Locate the cell with the specified text and output its (X, Y) center coordinate. 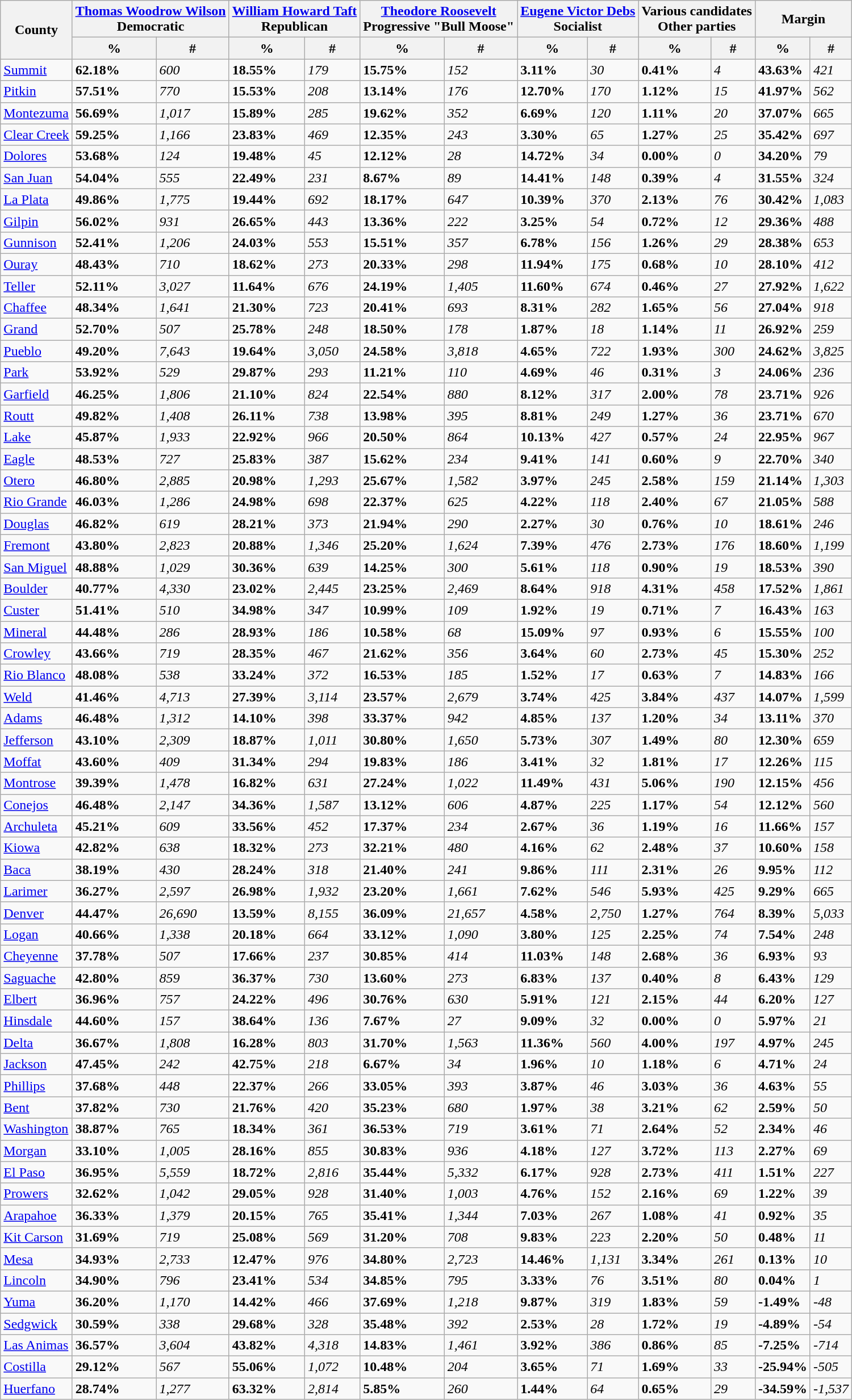
708 (481, 1237)
31.34% (267, 762)
294 (332, 762)
29.12% (114, 1367)
93 (830, 956)
43.80% (114, 545)
1.08% (675, 1215)
3.34% (675, 1259)
3.92% (552, 1345)
529 (193, 373)
0.72% (675, 221)
328 (332, 1324)
11.03% (552, 956)
Lake (36, 437)
2.64% (675, 1129)
57.51% (114, 91)
15.09% (552, 632)
1.19% (675, 826)
2,445 (332, 588)
1.11% (675, 113)
-505 (830, 1367)
1.93% (675, 351)
237 (332, 956)
27.92% (783, 286)
9.95% (783, 870)
411 (733, 1172)
26 (733, 870)
398 (332, 718)
562 (830, 91)
8.64% (552, 588)
13.98% (402, 416)
864 (481, 437)
824 (332, 394)
1,312 (193, 718)
28.38% (783, 243)
5.85% (402, 1389)
0.13% (783, 1259)
693 (481, 308)
38 (613, 1108)
21.10% (267, 394)
3.84% (675, 697)
40.66% (114, 934)
52.11% (114, 286)
18.87% (267, 740)
197 (733, 1043)
293 (332, 373)
18.32% (267, 848)
56.69% (114, 113)
674 (613, 286)
33.24% (267, 675)
26.11% (267, 416)
Summit (36, 70)
109 (481, 610)
41 (733, 1215)
43.82% (267, 1345)
18.17% (402, 199)
3.30% (552, 135)
466 (332, 1302)
653 (830, 243)
37 (733, 848)
Costilla (36, 1367)
Clear Creek (36, 135)
110 (481, 373)
34.20% (783, 156)
0.63% (675, 675)
1.72% (675, 1324)
8.67% (402, 178)
121 (613, 1000)
17.37% (402, 826)
357 (481, 243)
1,563 (481, 1043)
42.82% (114, 848)
421 (830, 70)
2,750 (613, 913)
356 (481, 654)
14.72% (552, 156)
1.18% (675, 1064)
Chaffee (36, 308)
0.40% (675, 977)
14.25% (402, 567)
24.03% (267, 243)
20.88% (267, 545)
4.97% (783, 1043)
158 (830, 848)
7.03% (552, 1215)
48.53% (114, 459)
Logan (36, 934)
0.60% (675, 459)
931 (193, 221)
59 (733, 1302)
35.41% (402, 1215)
1,218 (481, 1302)
Yuma (36, 1302)
9.86% (552, 870)
395 (481, 416)
49.82% (114, 416)
1,344 (481, 1215)
35.23% (402, 1108)
414 (481, 956)
41.97% (783, 91)
25.83% (267, 459)
Phillips (36, 1086)
222 (481, 221)
1.14% (675, 329)
25.08% (267, 1237)
1,338 (193, 934)
12.70% (552, 91)
8.12% (552, 394)
1,641 (193, 308)
33.12% (402, 934)
47.45% (114, 1064)
15.75% (402, 70)
33.05% (402, 1086)
488 (830, 221)
1,206 (193, 243)
5,332 (481, 1172)
Weld (36, 697)
1,131 (613, 1259)
18 (613, 329)
18.50% (402, 329)
3.74% (552, 697)
1,005 (193, 1151)
163 (830, 610)
36.95% (114, 1172)
319 (613, 1302)
San Miguel (36, 567)
129 (830, 977)
37.78% (114, 956)
21.40% (402, 870)
Kiowa (36, 848)
204 (481, 1367)
124 (193, 156)
34.80% (402, 1259)
757 (193, 1000)
249 (613, 416)
1,277 (193, 1389)
34.93% (114, 1259)
15.53% (267, 91)
28.10% (783, 264)
6.17% (552, 1172)
600 (193, 70)
34.85% (402, 1280)
606 (481, 805)
1.51% (783, 1172)
16.53% (402, 675)
2.25% (675, 934)
136 (332, 1021)
Baca (36, 870)
5,559 (193, 1172)
179 (332, 70)
2,733 (193, 1259)
29.68% (267, 1324)
46.82% (114, 524)
Las Animas (36, 1345)
1,017 (193, 113)
437 (733, 697)
2,469 (481, 588)
567 (193, 1367)
1 (830, 1280)
28.16% (267, 1151)
43.66% (114, 654)
2.40% (675, 502)
1.12% (675, 91)
San Juan (36, 178)
13.12% (402, 805)
32.62% (114, 1194)
430 (193, 870)
1,775 (193, 199)
32.21% (402, 848)
60 (613, 654)
18.60% (783, 545)
15.30% (783, 654)
Sedgwick (36, 1324)
252 (830, 654)
2,309 (193, 740)
11.64% (267, 286)
36.09% (402, 913)
12.15% (783, 783)
1.87% (552, 329)
22.70% (783, 459)
-7.25% (783, 1345)
639 (332, 567)
29.87% (267, 373)
710 (193, 264)
1,408 (193, 416)
William Howard TaftRepublican (294, 19)
4.18% (552, 1151)
54.04% (114, 178)
36.37% (267, 977)
37.68% (114, 1086)
23.25% (402, 588)
1.69% (675, 1367)
33.37% (402, 718)
34.36% (267, 805)
1,661 (481, 891)
21.76% (267, 1108)
52.70% (114, 329)
0.31% (675, 373)
266 (332, 1086)
5.73% (552, 740)
31.40% (402, 1194)
8,155 (332, 913)
1,379 (193, 1215)
9.41% (552, 459)
1.97% (552, 1108)
966 (332, 437)
1.96% (552, 1064)
317 (613, 394)
44.47% (114, 913)
39 (830, 1194)
12.35% (402, 135)
3.97% (552, 480)
Morgan (36, 1151)
11.66% (783, 826)
4.76% (552, 1194)
386 (613, 1345)
4.22% (552, 502)
18.34% (267, 1129)
156 (613, 243)
Grand (36, 329)
8.81% (552, 416)
48.43% (114, 264)
538 (193, 675)
21.14% (783, 480)
1,166 (193, 135)
30.36% (267, 567)
727 (193, 459)
7.39% (552, 545)
24.62% (783, 351)
1,461 (481, 1345)
27.04% (783, 308)
0.93% (675, 632)
373 (332, 524)
2,814 (332, 1389)
1,806 (193, 394)
21.05% (783, 502)
Cheyenne (36, 956)
19.62% (402, 113)
112 (830, 870)
6.69% (552, 113)
0.90% (675, 567)
0.48% (783, 1237)
803 (332, 1043)
Denver (36, 913)
41.46% (114, 697)
30.85% (402, 956)
20.50% (402, 437)
259 (830, 329)
22.92% (267, 437)
7.62% (552, 891)
35.44% (402, 1172)
3.11% (552, 70)
44 (733, 1000)
976 (332, 1259)
64 (613, 1389)
227 (830, 1172)
0.65% (675, 1389)
County (36, 30)
78 (733, 394)
Kit Carson (36, 1237)
23.57% (402, 697)
10.58% (402, 632)
6.20% (783, 1000)
1,582 (481, 480)
467 (332, 654)
40.77% (114, 588)
37.07% (783, 113)
59.25% (114, 135)
390 (830, 567)
22.95% (783, 437)
7,643 (193, 351)
1,090 (481, 934)
79 (830, 156)
166 (830, 675)
Gilpin (36, 221)
588 (830, 502)
Montrose (36, 783)
52.41% (114, 243)
23.02% (267, 588)
5.06% (675, 783)
20 (733, 113)
85 (733, 1345)
2.31% (675, 870)
36.20% (114, 1302)
795 (481, 1280)
Rio Grande (36, 502)
28.74% (114, 1389)
631 (332, 783)
Prowers (36, 1194)
20.98% (267, 480)
13.14% (402, 91)
20.41% (402, 308)
21.94% (402, 524)
35.42% (783, 135)
Washington (36, 1129)
286 (193, 632)
-54 (830, 1324)
338 (193, 1324)
619 (193, 524)
19.48% (267, 156)
2.67% (552, 826)
6.93% (783, 956)
9.09% (552, 1021)
49.86% (114, 199)
4.00% (675, 1043)
111 (613, 870)
1.20% (675, 718)
236 (830, 373)
27.39% (267, 697)
13.11% (783, 718)
420 (332, 1108)
555 (193, 178)
43.60% (114, 762)
208 (332, 91)
764 (733, 913)
39.39% (114, 783)
9.29% (783, 891)
3,818 (481, 351)
324 (830, 178)
35 (830, 1215)
223 (613, 1237)
25.67% (402, 480)
49.20% (114, 351)
24.58% (402, 351)
352 (481, 113)
27.24% (402, 783)
1,011 (332, 740)
36.53% (402, 1129)
Mineral (36, 632)
6.78% (552, 243)
30.76% (402, 1000)
30.59% (114, 1324)
1,808 (193, 1043)
14.10% (267, 718)
318 (332, 870)
35.48% (402, 1324)
2.13% (675, 199)
942 (481, 718)
Larimer (36, 891)
1,861 (830, 588)
625 (481, 502)
34.98% (267, 610)
44.60% (114, 1021)
20.15% (267, 1215)
Saguache (36, 977)
243 (481, 135)
431 (613, 783)
1.49% (675, 740)
11.36% (552, 1043)
1.22% (783, 1194)
33 (733, 1367)
3.51% (675, 1280)
43.10% (114, 740)
8.31% (552, 308)
553 (332, 243)
53.68% (114, 156)
692 (332, 199)
190 (733, 783)
46.25% (114, 394)
9 (733, 459)
Garfield (36, 394)
480 (481, 848)
2,679 (481, 697)
796 (193, 1280)
3 (733, 373)
8 (733, 977)
298 (481, 264)
15.51% (402, 243)
3.41% (552, 762)
18.53% (783, 567)
36.96% (114, 1000)
392 (481, 1324)
1,170 (193, 1302)
340 (830, 459)
14.46% (552, 1259)
Arapahoe (36, 1215)
Montezuma (36, 113)
936 (481, 1151)
5.97% (783, 1021)
680 (481, 1108)
1.44% (552, 1389)
Bent (36, 1108)
159 (733, 480)
24.19% (402, 286)
19.64% (267, 351)
21.30% (267, 308)
4.85% (552, 718)
48.34% (114, 308)
510 (193, 610)
4.71% (783, 1064)
5,033 (830, 913)
16.82% (267, 783)
36.33% (114, 1215)
261 (733, 1259)
24.22% (267, 1000)
967 (830, 437)
859 (193, 977)
2,147 (193, 805)
Gunnison (36, 243)
10.48% (402, 1367)
68 (481, 632)
115 (830, 762)
25.78% (267, 329)
Huerfano (36, 1389)
697 (830, 135)
11.60% (552, 286)
2.20% (675, 1237)
3.61% (552, 1129)
16 (733, 826)
2,885 (193, 480)
3.64% (552, 654)
14.07% (783, 697)
1,587 (332, 805)
23.20% (402, 891)
22.54% (402, 394)
290 (481, 524)
23.83% (267, 135)
664 (332, 934)
1,003 (481, 1194)
Park (36, 373)
469 (332, 135)
246 (830, 524)
100 (830, 632)
62.18% (114, 70)
1,405 (481, 286)
1,199 (830, 545)
-714 (830, 1345)
21,657 (481, 913)
38.19% (114, 870)
1,478 (193, 783)
38.87% (114, 1129)
18.62% (267, 264)
Archuleta (36, 826)
1,346 (332, 545)
15 (733, 91)
242 (193, 1064)
4.65% (552, 351)
0.92% (783, 1215)
372 (332, 675)
La Plata (36, 199)
3.87% (552, 1086)
89 (481, 178)
409 (193, 762)
307 (613, 740)
Moffat (36, 762)
33.56% (267, 826)
31.69% (114, 1237)
4.16% (552, 848)
1.26% (675, 243)
55 (830, 1086)
1,083 (830, 199)
Adams (36, 718)
496 (332, 1000)
113 (733, 1151)
56.02% (114, 221)
6.43% (783, 977)
412 (830, 264)
29.05% (267, 1194)
676 (332, 286)
19.44% (267, 199)
30.83% (402, 1151)
3,027 (193, 286)
361 (332, 1129)
1,650 (481, 740)
45.87% (114, 437)
647 (481, 199)
20.33% (402, 264)
387 (332, 459)
Delta (36, 1043)
Eugene Victor DebsSocialist (578, 19)
218 (332, 1064)
Margin (803, 19)
9.87% (552, 1302)
45.21% (114, 826)
0.71% (675, 610)
170 (613, 91)
14.42% (267, 1302)
285 (332, 113)
2.68% (675, 956)
-1.49% (783, 1302)
21.62% (402, 654)
880 (481, 394)
18.55% (267, 70)
Fremont (36, 545)
14.41% (552, 178)
2,723 (481, 1259)
37.82% (114, 1108)
37.69% (402, 1302)
3,114 (332, 697)
10.13% (552, 437)
13.59% (267, 913)
42.80% (114, 977)
267 (613, 1215)
24.06% (783, 373)
36.67% (114, 1043)
25.20% (402, 545)
31.70% (402, 1043)
1.52% (552, 675)
22.49% (267, 178)
10.60% (783, 848)
546 (613, 891)
393 (481, 1086)
1,286 (193, 502)
16.28% (267, 1043)
5.91% (552, 1000)
7.67% (402, 1021)
Hinsdale (36, 1021)
722 (613, 351)
3,050 (332, 351)
26.92% (783, 329)
260 (481, 1389)
12.47% (267, 1259)
630 (481, 1000)
19.83% (402, 762)
12.30% (783, 740)
74 (733, 934)
2.48% (675, 848)
3.80% (552, 934)
46.80% (114, 480)
1,622 (830, 286)
51.41% (114, 610)
3.03% (675, 1086)
3.72% (675, 1151)
Otero (36, 480)
1,933 (193, 437)
638 (193, 848)
2.53% (552, 1324)
4.63% (783, 1086)
65 (613, 135)
Jackson (36, 1064)
36.27% (114, 891)
26.98% (267, 891)
926 (830, 394)
55.06% (267, 1367)
15.89% (267, 113)
6.83% (552, 977)
3.65% (552, 1367)
4,318 (332, 1345)
53.92% (114, 373)
1,029 (193, 567)
2,816 (332, 1172)
15.62% (402, 459)
141 (613, 459)
347 (332, 610)
1,599 (830, 697)
659 (830, 740)
0.57% (675, 437)
97 (613, 632)
33.10% (114, 1151)
30.80% (402, 740)
175 (613, 264)
63.32% (267, 1389)
3.25% (552, 221)
723 (332, 308)
Conejos (36, 805)
3.21% (675, 1108)
4.69% (552, 373)
0.46% (675, 286)
67 (733, 502)
28.24% (267, 870)
30.42% (783, 199)
3,604 (193, 1345)
185 (481, 675)
Thomas Woodrow WilsonDemocratic (151, 19)
1.92% (552, 610)
Custer (36, 610)
770 (193, 91)
12 (733, 221)
25 (733, 135)
Pueblo (36, 351)
Various candidatesOther parties (697, 19)
Douglas (36, 524)
3,825 (830, 351)
17.66% (267, 956)
Jefferson (36, 740)
1,624 (481, 545)
456 (830, 783)
11.94% (552, 264)
2,597 (193, 891)
15.55% (783, 632)
21 (830, 1021)
1,303 (830, 480)
0.68% (675, 264)
4.87% (552, 805)
1,022 (481, 783)
10.39% (552, 199)
9.83% (552, 1237)
282 (613, 308)
56 (733, 308)
7.54% (783, 934)
42.75% (267, 1064)
Mesa (36, 1259)
4,330 (193, 588)
Ouray (36, 264)
1,072 (332, 1367)
178 (481, 329)
698 (332, 502)
Dolores (36, 156)
2.00% (675, 394)
855 (332, 1151)
17.52% (783, 588)
120 (613, 113)
23.41% (267, 1280)
0.41% (675, 70)
0.76% (675, 524)
1,042 (193, 1194)
18.72% (267, 1172)
6.67% (402, 1064)
4.58% (552, 913)
38.64% (267, 1021)
28.21% (267, 524)
48.08% (114, 675)
-25.94% (783, 1367)
2.15% (675, 1000)
1.65% (675, 308)
31.55% (783, 178)
2,823 (193, 545)
4,713 (193, 697)
2.16% (675, 1194)
1,293 (332, 480)
0.39% (675, 178)
1.83% (675, 1302)
427 (613, 437)
2.59% (783, 1108)
26.65% (267, 221)
448 (193, 1086)
28.93% (267, 632)
609 (193, 826)
16.43% (783, 610)
Teller (36, 286)
29.36% (783, 221)
36.57% (114, 1345)
13.36% (402, 221)
Lincoln (36, 1280)
Rio Blanco (36, 675)
2.34% (783, 1129)
-1,537 (830, 1389)
11.49% (552, 783)
43.63% (783, 70)
1.81% (675, 762)
1,932 (332, 891)
5.93% (675, 891)
569 (332, 1237)
670 (830, 416)
534 (332, 1280)
0.86% (675, 1345)
24.98% (267, 502)
Routt (36, 416)
-4.89% (783, 1324)
10.99% (402, 610)
20.18% (267, 934)
46.03% (114, 502)
Pitkin (36, 91)
26,690 (193, 913)
12.26% (783, 762)
1.17% (675, 805)
0.04% (783, 1280)
11.21% (402, 373)
476 (613, 545)
28.35% (267, 654)
-34.59% (783, 1389)
48.88% (114, 567)
458 (733, 588)
31.20% (402, 1237)
Theodore RooseveltProgressive "Bull Moose" (438, 19)
44.48% (114, 632)
2.58% (675, 480)
738 (332, 416)
241 (481, 870)
5.61% (552, 567)
Eagle (36, 459)
Boulder (36, 588)
13.60% (402, 977)
3.33% (552, 1280)
Crowley (36, 654)
225 (613, 805)
443 (332, 221)
-48 (830, 1302)
125 (613, 934)
Elbert (36, 1000)
52 (733, 1129)
452 (332, 826)
231 (332, 178)
34.90% (114, 1280)
8.39% (783, 913)
18.61% (783, 524)
El Paso (36, 1172)
4.31% (675, 588)
